Provide the [x, y] coordinate of the cell's center where the given text is located.  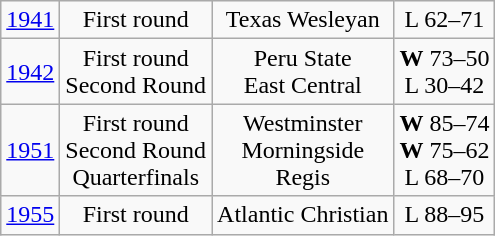
Peru StateEast Central [303, 72]
1955 [30, 215]
W 85–74W 75–62L 68–70 [444, 150]
L 62–71 [444, 20]
1941 [30, 20]
1942 [30, 72]
WestminsterMorningsideRegis [303, 150]
W 73–50L 30–42 [444, 72]
1951 [30, 150]
First roundSecond RoundQuarterfinals [136, 150]
Atlantic Christian [303, 215]
Texas Wesleyan [303, 20]
First roundSecond Round [136, 72]
L 88–95 [444, 215]
